Find where the given text appears and provide that cell's center as [X, Y] coordinate. 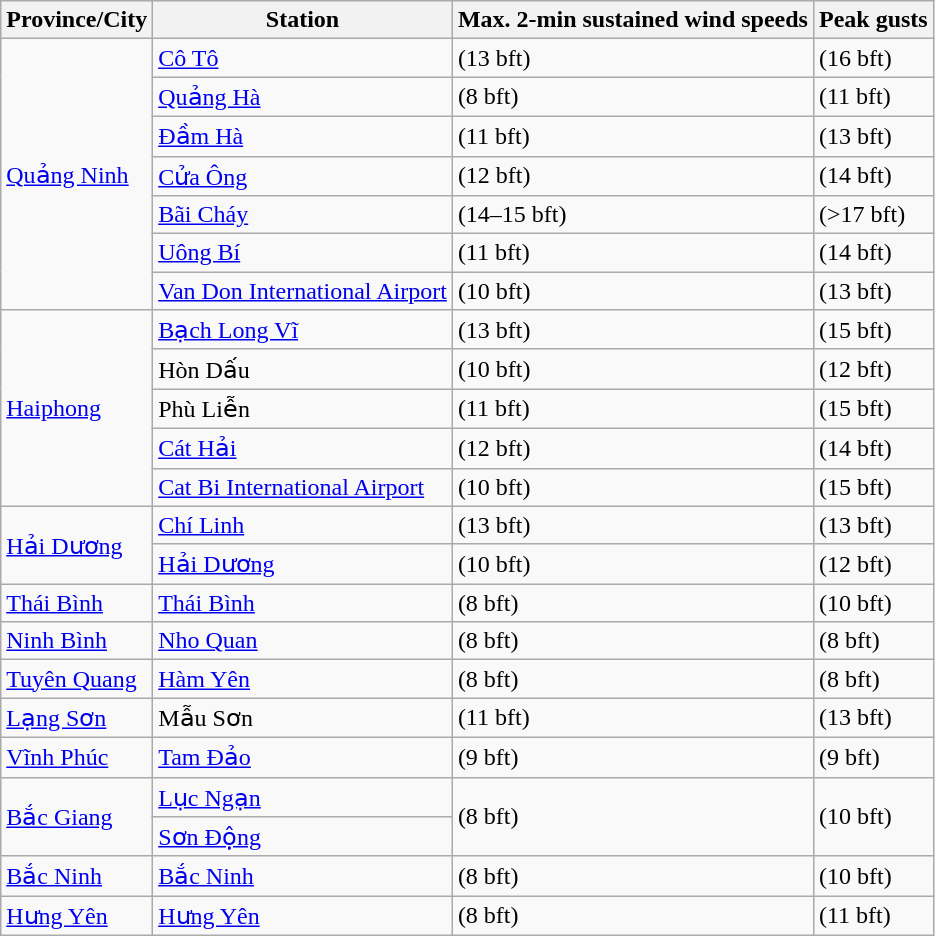
Bắc Giang [77, 816]
Tuyên Quang [77, 679]
Mẫu Sơn [303, 718]
Uông Bí [303, 253]
Ninh Bình [77, 641]
Quảng Hà [303, 97]
Station [303, 20]
Tam Đảo [303, 757]
Lạng Sơn [77, 718]
(16 bft) [873, 58]
Bạch Long Vĩ [303, 330]
Quảng Ninh [77, 174]
Van Don International Airport [303, 291]
Haiphong [77, 408]
Cửa Ông [303, 176]
Peak gusts [873, 20]
Nho Quan [303, 641]
Province/City [77, 20]
Max. 2-min sustained wind speeds [632, 20]
Bãi Cháy [303, 215]
Hàm Yên [303, 679]
Lục Ngạn [303, 797]
Vĩnh Phúc [77, 757]
Chí Linh [303, 525]
Cát Hải [303, 448]
Phù Liễn [303, 409]
(>17 bft) [873, 215]
(14–15 bft) [632, 215]
Cô Tô [303, 58]
Cat Bi International Airport [303, 487]
Hòn Dấu [303, 369]
Đầm Hà [303, 136]
Sơn Động [303, 837]
